Determine the [x, y] coordinate at the center of the cell enclosing the given text.  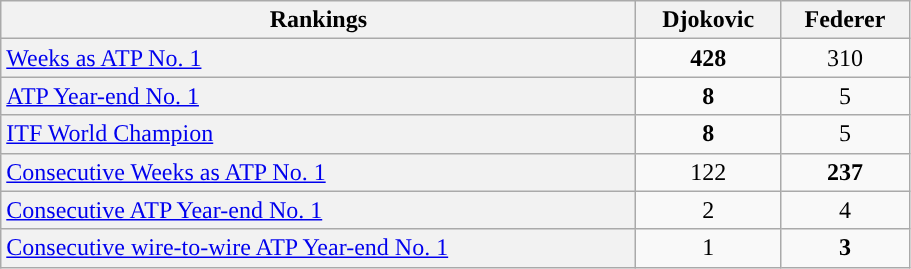
ATP Year-end No. 1 [318, 96]
ITF World Champion [318, 134]
Consecutive ATP Year-end No. 1 [318, 210]
Weeks as ATP No. 1 [318, 58]
310 [844, 58]
237 [844, 172]
122 [708, 172]
1 [708, 248]
Rankings [318, 20]
428 [708, 58]
Federer [844, 20]
4 [844, 210]
3 [844, 248]
Djokovic [708, 20]
Consecutive Weeks as ATP No. 1 [318, 172]
Consecutive wire-to-wire ATP Year-end No. 1 [318, 248]
2 [708, 210]
